Detect which cell encompasses the target text, then output its (x, y) center coordinate. 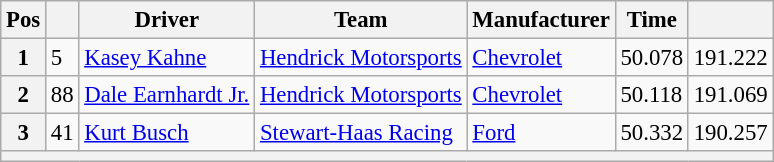
50.118 (652, 95)
191.069 (730, 95)
88 (62, 95)
50.078 (652, 58)
5 (62, 58)
50.332 (652, 133)
190.257 (730, 133)
Kurt Busch (167, 133)
3 (24, 133)
Driver (167, 20)
41 (62, 133)
Kasey Kahne (167, 58)
Team (361, 20)
Stewart-Haas Racing (361, 133)
Pos (24, 20)
Manufacturer (541, 20)
Dale Earnhardt Jr. (167, 95)
1 (24, 58)
2 (24, 95)
191.222 (730, 58)
Ford (541, 133)
Time (652, 20)
